Extract the [X, Y] coordinate from the center of the cell holding the provided text.  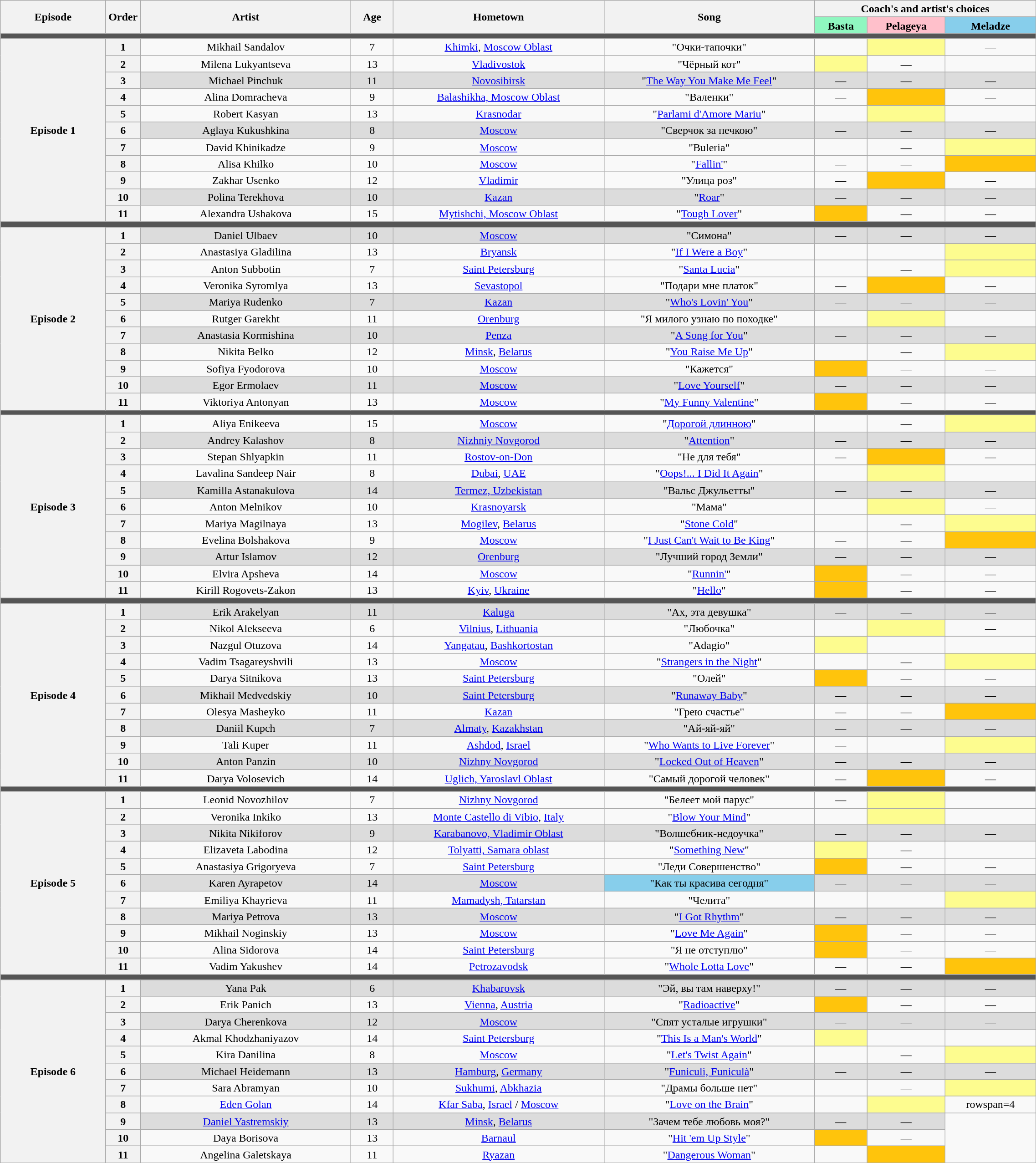
Aliya Enikeeva [246, 423]
"Эй, вы там наверху!" [709, 988]
Anton Panzin [246, 761]
Daniil Kupch [246, 729]
Nikita Nikiforov [246, 833]
Elvira Apsheva [246, 573]
"Strangers in the Night" [709, 661]
Vladivostok [498, 64]
Karabanovo, Vladimir Oblast [498, 833]
Almaty, Kazakhstan [498, 729]
"Очки-тапочки" [709, 47]
"Locked Out of Heaven" [709, 761]
"Radioactive" [709, 1005]
"Белеет мой парус" [709, 800]
"Челита" [709, 900]
"Ай-яй-яй" [709, 729]
"Олей" [709, 678]
Elizaveta Labodina [246, 850]
Mogilev, Belarus [498, 524]
Darya Sitnikova [246, 678]
Michael Heidemann [246, 1071]
"Fallin'" [709, 164]
Vadim Yakushev [246, 966]
Tali Kuper [246, 745]
Ashdod, Israel [498, 745]
"Зачем тебе любовь моя?" [709, 1121]
Daya Borisova [246, 1137]
"Blow Your Mind" [709, 816]
Anastasiya Gladilina [246, 252]
Dubai, UAE [498, 474]
Milena Lukyantseva [246, 64]
Angelina Galetskaya [246, 1155]
Olesya Masheyko [246, 711]
"You Raise Me Up" [709, 352]
Nikol Alekseeva [246, 628]
Alina Domracheva [246, 97]
Aglaya Kukushkina [246, 130]
"Attention" [709, 440]
"Whole Lotta Love" [709, 966]
Kira Danilina [246, 1055]
Episode 2 [53, 318]
"Самый дорогой человек" [709, 778]
Order [123, 17]
Akmal Khodzhaniyazov [246, 1038]
"Stone Cold" [709, 524]
Anton Melnikov [246, 506]
"Мама" [709, 506]
Episode 6 [53, 1071]
Penza [498, 335]
"Who's Lovin' You" [709, 301]
"This Is a Man's World" [709, 1038]
"Runnin'" [709, 573]
Hamburg, Germany [498, 1071]
Stepan Shlyapkin [246, 457]
"Кажется" [709, 369]
Kyiv, Ukraine [498, 590]
"Как ты красива сегодня" [709, 883]
Krasnodar [498, 114]
"Вальс Джульетты" [709, 490]
"Buleria" [709, 147]
"Леди Совершенство" [709, 866]
Sukhumi, Abkhazia [498, 1088]
Episode 4 [53, 695]
Michael Pinchuk [246, 80]
Coach's and artist's choices [925, 9]
"Сверчок за печкою" [709, 130]
Zakhar Usenko [246, 180]
Barnaul [498, 1137]
Bryansk [498, 252]
Pelageya [906, 26]
"Не для тебя" [709, 457]
"Лучший город Земли" [709, 556]
Novosibirsk [498, 80]
"Roar" [709, 197]
"Dangerous Woman" [709, 1155]
"Santa Lucia" [709, 269]
rowspan=4 [990, 1105]
Vladimir [498, 180]
"A Song for You" [709, 335]
Mikhail Noginskiy [246, 933]
"Подари мне платок" [709, 285]
Evelina Bolshakova [246, 540]
"Love on the Brain" [709, 1105]
Daniel Yastremskiy [246, 1121]
Balashikha, Moscow Oblast [498, 97]
Kirill Rogovets-Zakon [246, 590]
Robert Kasyan [246, 114]
Artur Islamov [246, 556]
Age [373, 17]
Veronika Syromlya [246, 285]
"The Way You Make Me Feel" [709, 80]
Egor Ermolaev [246, 385]
"Love Yourself" [709, 385]
"Runaway Baby" [709, 695]
"My Funny Valentine" [709, 402]
Petrozavodsk [498, 966]
Meladze [990, 26]
Tolyatti, Samara oblast [498, 850]
Mamadysh, Tatarstan [498, 900]
Lavalina Sandeep Nair [246, 474]
Mariya Rudenko [246, 301]
"Я не отступлю" [709, 950]
Basta [841, 26]
Vadim Tsagareyshvili [246, 661]
Episode 5 [53, 883]
Hometown [498, 17]
"Я милого узнаю по походке" [709, 319]
Kaluga [498, 612]
Emiliya Khayrieva [246, 900]
"Who Wants to Live Forever" [709, 745]
"Спят усталые игрушки" [709, 1021]
Khabarovsk [498, 988]
Ryazan [498, 1155]
David Khinikadze [246, 147]
Yangatau, Bashkortostan [498, 645]
"Чёрный кот" [709, 64]
Monte Castello di Vibio, Italy [498, 816]
Darya Cherenkova [246, 1021]
Episode 1 [53, 130]
Leonid Novozhilov [246, 800]
Krasnoyarsk [498, 506]
Nikita Belko [246, 352]
Sevastopol [498, 285]
"I Just Can't Wait to Be King" [709, 540]
Erik Arakelyan [246, 612]
Vienna, Austria [498, 1005]
"If I Were a Boy" [709, 252]
Alexandra Ushakova [246, 214]
Andrey Kalashov [246, 440]
Anastasiya Grigoryeva [246, 866]
Artist [246, 17]
Vilnius, Lithuania [498, 628]
Kfar Saba, Israel / Moscow [498, 1105]
"Дорогой длинною" [709, 423]
Mikhail Sandalov [246, 47]
Daniel Ulbaev [246, 235]
"Грею счастье" [709, 711]
"Let's Twist Again" [709, 1055]
Erik Panich [246, 1005]
"Ах, эта девушка" [709, 612]
"Драмы больше нет" [709, 1088]
Karen Ayrapetov [246, 883]
Sara Abramyan [246, 1088]
Yana Pak [246, 988]
Uglich, Yaroslavl Oblast [498, 778]
Episode [53, 17]
Kamilla Astanakulova [246, 490]
"Волшебник-недоучка" [709, 833]
Viktoriya Antonyan [246, 402]
Rostov-on-Don [498, 457]
"Hello" [709, 590]
Sofiya Fyodorova [246, 369]
Nizhniy Novgorod [498, 440]
Nazgul Otuzova [246, 645]
Polina Terekhova [246, 197]
Termez, Uzbekistan [498, 490]
Eden Golan [246, 1105]
"Улица роз" [709, 180]
Episode 3 [53, 506]
"Tough Lover" [709, 214]
"Hit 'em Up Style" [709, 1137]
Anton Subbotin [246, 269]
Alina Sidorova [246, 950]
Mytishchi, Moscow Oblast [498, 214]
"Adagio" [709, 645]
"Funiculì, Funiculà" [709, 1071]
"Oops!... I Did It Again" [709, 474]
"Something New" [709, 850]
Mikhail Medvedskiy [246, 695]
"Love Me Again" [709, 933]
Rutger Garekht [246, 319]
"Валенки" [709, 97]
Veronika Inkiko [246, 816]
"Симона" [709, 235]
Mariya Petrova [246, 916]
"I Got Rhythm" [709, 916]
Alisa Khilko [246, 164]
Mariya Magilnaya [246, 524]
Darya Volosevich [246, 778]
Anastasia Kormishina [246, 335]
Song [709, 17]
"Parlami d'Amore Mariu" [709, 114]
Khimki, Moscow Oblast [498, 47]
"Любочка" [709, 628]
